Capture the cell that displays the provided text and extract its [X, Y] central coordinate. 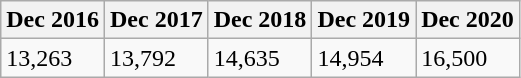
13,263 [53, 58]
Dec 2017 [156, 20]
Dec 2016 [53, 20]
14,954 [364, 58]
Dec 2020 [468, 20]
16,500 [468, 58]
13,792 [156, 58]
Dec 2019 [364, 20]
14,635 [260, 58]
Dec 2018 [260, 20]
